Determine the (X, Y) coordinate at the center of the cell enclosing the given text.  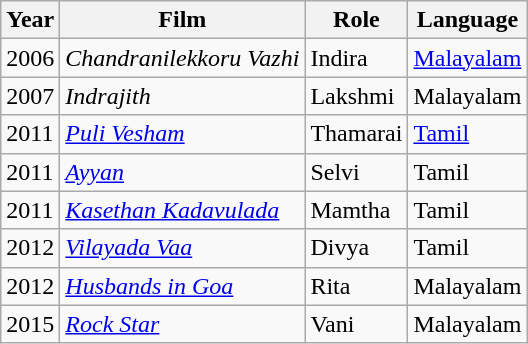
Film (182, 20)
Indrajith (182, 96)
Rita (356, 286)
Selvi (356, 172)
Chandranilekkoru Vazhi (182, 58)
Year (30, 20)
Lakshmi (356, 96)
Divya (356, 248)
Role (356, 20)
Puli Vesham (182, 134)
Kasethan Kadavulada (182, 210)
Thamarai (356, 134)
Husbands in Goa (182, 286)
2015 (30, 324)
Language (468, 20)
Indira (356, 58)
Rock Star (182, 324)
2006 (30, 58)
Ayyan (182, 172)
Vani (356, 324)
Mamtha (356, 210)
2007 (30, 96)
Vilayada Vaa (182, 248)
